For the text-containing cell, return its midpoint in (X, Y) coordinate format. 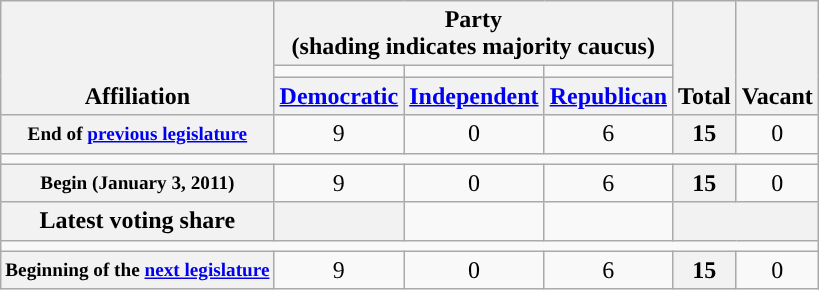
Independent (474, 96)
Vacant (777, 58)
Party(shading indicates majority caucus) (474, 34)
Latest voting share (138, 221)
Affiliation (138, 58)
Beginning of the next legislature (138, 270)
Democratic (339, 96)
Begin (January 3, 2011) (138, 183)
End of previous legislature (138, 134)
Republican (608, 96)
Total (705, 58)
